Capture the cell that displays the provided text and extract its (X, Y) central coordinate. 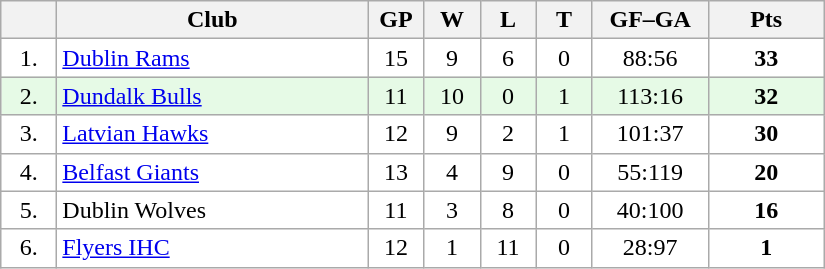
Dundalk Bulls (212, 96)
15 (396, 58)
GP (396, 20)
Pts (766, 20)
GF–GA (650, 20)
13 (396, 172)
55:119 (650, 172)
3. (29, 134)
113:16 (650, 96)
4. (29, 172)
2. (29, 96)
88:56 (650, 58)
16 (766, 210)
30 (766, 134)
3 (452, 210)
Flyers IHC (212, 248)
20 (766, 172)
6. (29, 248)
Belfast Giants (212, 172)
10 (452, 96)
32 (766, 96)
28:97 (650, 248)
40:100 (650, 210)
Dublin Rams (212, 58)
Dublin Wolves (212, 210)
6 (508, 58)
Club (212, 20)
1. (29, 58)
2 (508, 134)
L (508, 20)
Latvian Hawks (212, 134)
8 (508, 210)
5. (29, 210)
W (452, 20)
101:37 (650, 134)
33 (766, 58)
4 (452, 172)
T (564, 20)
